Return the (x, y) coordinate for the center point of the cell that contains the specified text.  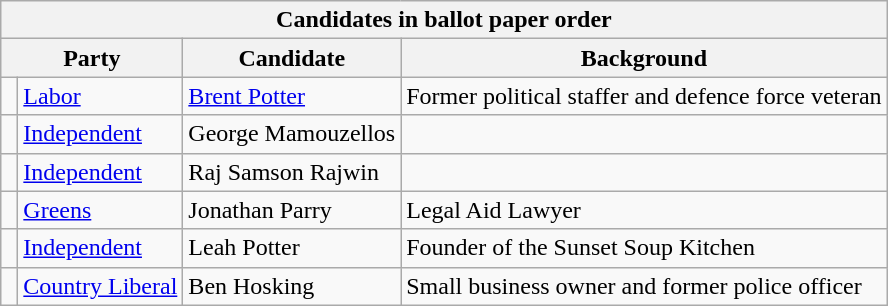
Candidate (292, 58)
Former political staffer and defence force veteran (644, 96)
Jonathan Parry (292, 210)
Ben Hosking (292, 286)
Leah Potter (292, 248)
Background (644, 58)
Labor (100, 96)
Legal Aid Lawyer (644, 210)
Founder of the Sunset Soup Kitchen (644, 248)
Small business owner and former police officer (644, 286)
Raj Samson Rajwin (292, 172)
Brent Potter (292, 96)
George Mamouzellos (292, 134)
Party (92, 58)
Country Liberal (100, 286)
Greens (100, 210)
Candidates in ballot paper order (444, 20)
